Extract the (X, Y) coordinate from the center of the cell holding the provided text.  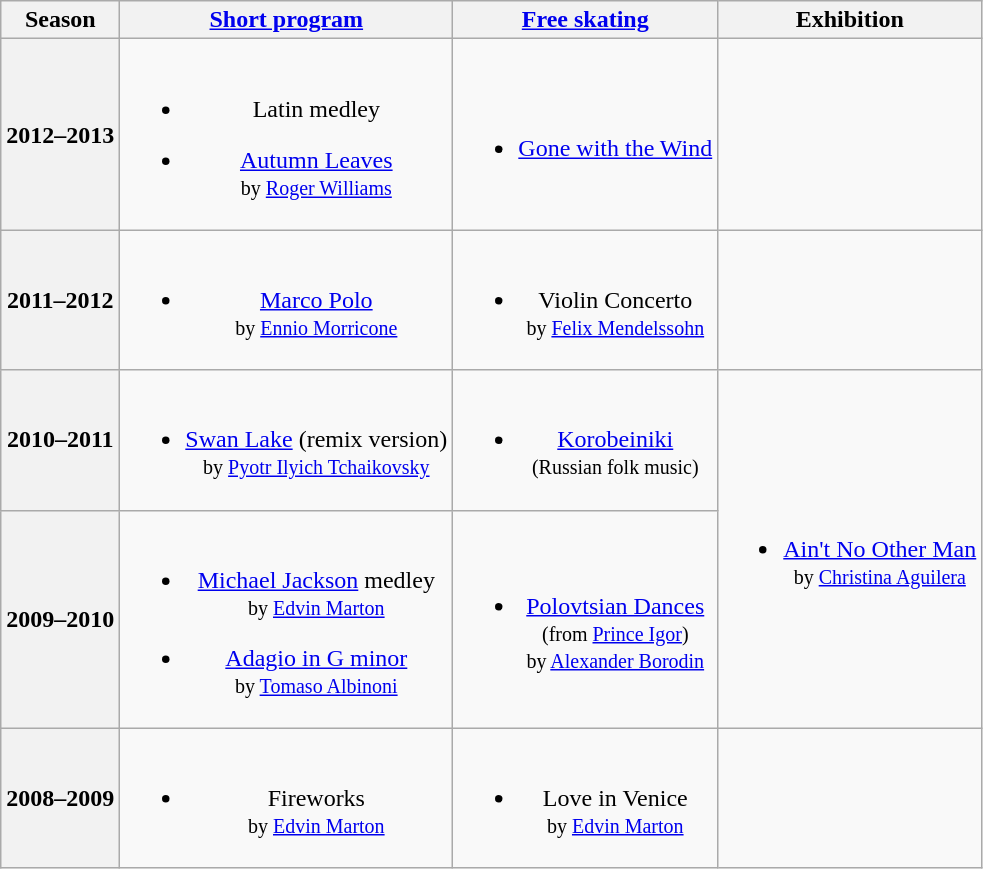
Love in Venice by Edvin Marton (586, 798)
Short program (286, 20)
Violin Concerto by Felix Mendelssohn (586, 300)
Gone with the Wind (586, 134)
Exhibition (850, 20)
Season (60, 20)
2008–2009 (60, 798)
Marco Polo by Ennio Morricone (286, 300)
Swan Lake (remix version) by Pyotr Ilyich Tchaikovsky (286, 440)
Michael Jackson medley by Edvin Marton Adagio in G minor by Tomaso Albinoni (286, 619)
2012–2013 (60, 134)
Polovtsian Dances (from Prince Igor) by Alexander Borodin (586, 619)
2010–2011 (60, 440)
2011–2012 (60, 300)
Latin medleyAutumn Leaves by Roger Williams (286, 134)
Fireworks by Edvin Marton (286, 798)
Ain't No Other Man by Christina Aguilera (850, 549)
Free skating (586, 20)
Korobeiniki (Russian folk music) (586, 440)
2009–2010 (60, 619)
